Determine the (X, Y) coordinate at the center of the cell enclosing the given text.  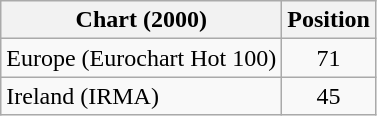
Chart (2000) (142, 20)
Ireland (IRMA) (142, 96)
71 (329, 58)
Position (329, 20)
45 (329, 96)
Europe (Eurochart Hot 100) (142, 58)
